Provide the [x, y] coordinate of the cell's center where the given text is located.  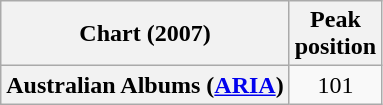
Australian Albums (ARIA) [145, 85]
Peakposition [335, 34]
Chart (2007) [145, 34]
101 [335, 85]
